Provide the [x, y] coordinate of the cell's center where the given text is located.  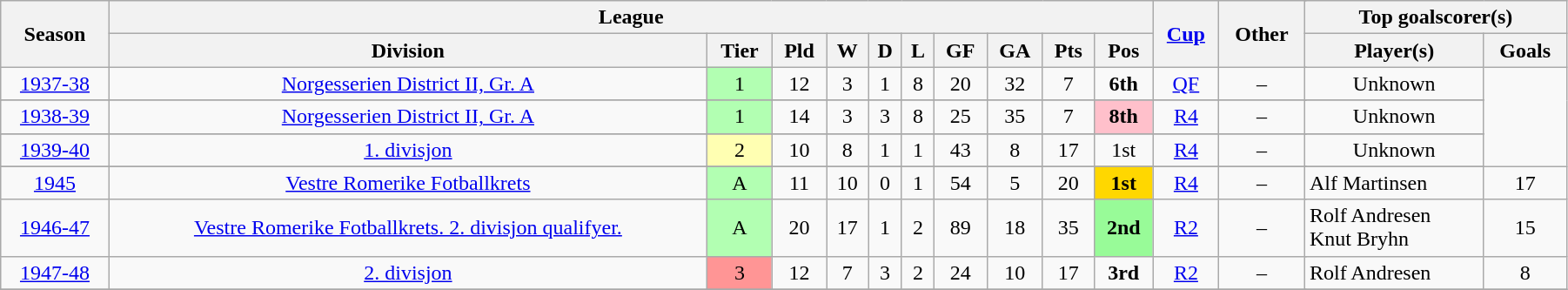
Player(s) [1394, 51]
Pts [1069, 51]
L [917, 51]
3rd [1123, 273]
1938-39 [55, 117]
Cup [1185, 34]
GA [1015, 51]
GF [961, 51]
1937-38 [55, 84]
8th [1123, 117]
Tier [740, 51]
54 [961, 183]
Goals [1525, 51]
5 [1015, 183]
Alf Martinsen [1394, 183]
0 [886, 183]
89 [961, 228]
Other [1262, 34]
1939-40 [55, 150]
24 [961, 273]
14 [799, 117]
11 [799, 183]
Season [55, 34]
43 [961, 150]
1946-47 [55, 228]
W [848, 51]
2. divisjon [407, 273]
2nd [1123, 228]
1. divisjon [407, 150]
Vestre Romerike Fotballkrets. 2. divisjon qualifyer. [407, 228]
15 [1525, 228]
6th [1123, 84]
32 [1015, 84]
25 [961, 117]
18 [1015, 228]
1947-48 [55, 273]
Vestre Romerike Fotballkrets [407, 183]
Division [407, 51]
Pos [1123, 51]
Rolf Andresen [1394, 273]
Top goalscorer(s) [1436, 17]
Pld [799, 51]
Rolf Andresen Knut Bryhn [1394, 228]
League [631, 17]
D [886, 51]
1945 [55, 183]
QF [1185, 84]
